Detect which cell encompasses the target text, then output its (x, y) center coordinate. 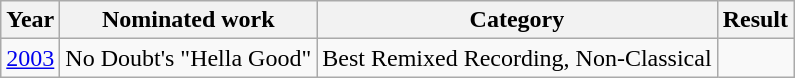
No Doubt's "Hella Good" (188, 58)
Best Remixed Recording, Non-Classical (517, 58)
Year (30, 20)
Nominated work (188, 20)
2003 (30, 58)
Result (755, 20)
Category (517, 20)
